Detect which cell encompasses the target text, then output its [X, Y] center coordinate. 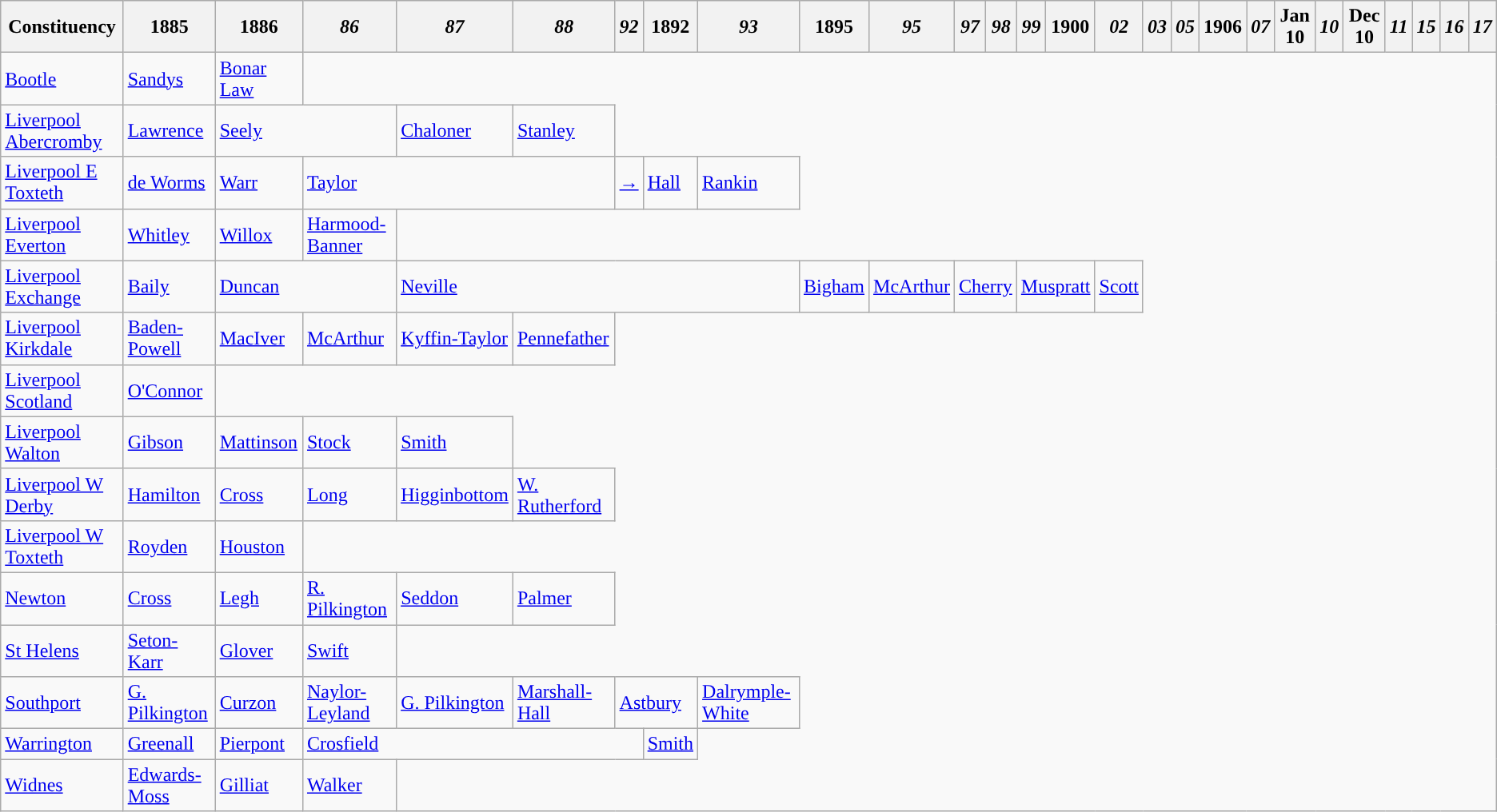
86 [349, 27]
Liverpool Kirkdale [62, 339]
05 [1185, 27]
Curzon [259, 703]
Greenall [170, 744]
1900 [1070, 27]
Hall [670, 182]
Stanley [564, 131]
O'Connor [170, 390]
Muspratt [1056, 286]
Crosfield [473, 744]
07 [1260, 27]
Willox [259, 235]
W. Rutherford [564, 494]
Gibson [170, 443]
Walker [349, 785]
Baily [170, 286]
Mattinson [259, 443]
98 [1001, 27]
Long [349, 494]
Jan 10 [1295, 27]
Liverpool Everton [62, 235]
1892 [670, 27]
Duncan [305, 286]
Liverpool E Toxteth [62, 182]
87 [455, 27]
Marshall-Hall [564, 703]
Warr [259, 182]
Scott [1119, 286]
MacIver [259, 339]
03 [1156, 27]
Legh [259, 598]
Swift [349, 651]
Whitley [170, 235]
Liverpool Scotland [62, 390]
Stock [349, 443]
R. Pilkington [349, 598]
Newton [62, 598]
1885 [170, 27]
Gilliat [259, 785]
Bootle [62, 78]
Seton-Karr [170, 651]
Royden [170, 547]
Liverpool Walton [62, 443]
93 [748, 27]
de Worms [170, 182]
Sandys [170, 78]
Warrington [62, 744]
Widnes [62, 785]
Kyffin-Taylor [455, 339]
Liverpool Abercromby [62, 131]
Liverpool Exchange [62, 286]
Bigham [833, 286]
Cherry [986, 286]
99 [1031, 27]
Glover [259, 651]
Edwards-Moss [170, 785]
10 [1329, 27]
Astbury [656, 703]
Pierpont [259, 744]
Higginbottom [455, 494]
Liverpool W Derby [62, 494]
Houston [259, 547]
Naylor-Leyland [349, 703]
Hamilton [170, 494]
1906 [1224, 27]
Bonar Law [259, 78]
15 [1427, 27]
Chaloner [455, 131]
11 [1399, 27]
Seddon [455, 598]
17 [1483, 27]
Baden-Powell [170, 339]
97 [971, 27]
Neville [598, 286]
88 [564, 27]
16 [1454, 27]
Southport [62, 703]
95 [912, 27]
Taylor [459, 182]
→ [629, 182]
Pennefather [564, 339]
Dalrymple-White [748, 703]
02 [1119, 27]
Rankin [748, 182]
1895 [833, 27]
Lawrence [170, 131]
Constituency [62, 27]
St Helens [62, 651]
Palmer [564, 598]
1886 [259, 27]
Seely [305, 131]
Dec 10 [1364, 27]
Harmood-Banner [349, 235]
92 [629, 27]
Liverpool W Toxteth [62, 547]
